Find where the given text appears and provide that cell's center as (x, y) coordinate. 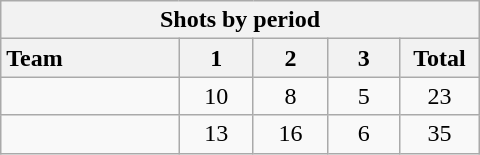
23 (440, 96)
3 (364, 58)
8 (290, 96)
35 (440, 134)
6 (364, 134)
Shots by period (240, 20)
5 (364, 96)
2 (290, 58)
1 (216, 58)
10 (216, 96)
13 (216, 134)
Team (90, 58)
16 (290, 134)
Total (440, 58)
